Detect which cell encompasses the target text, then output its [x, y] center coordinate. 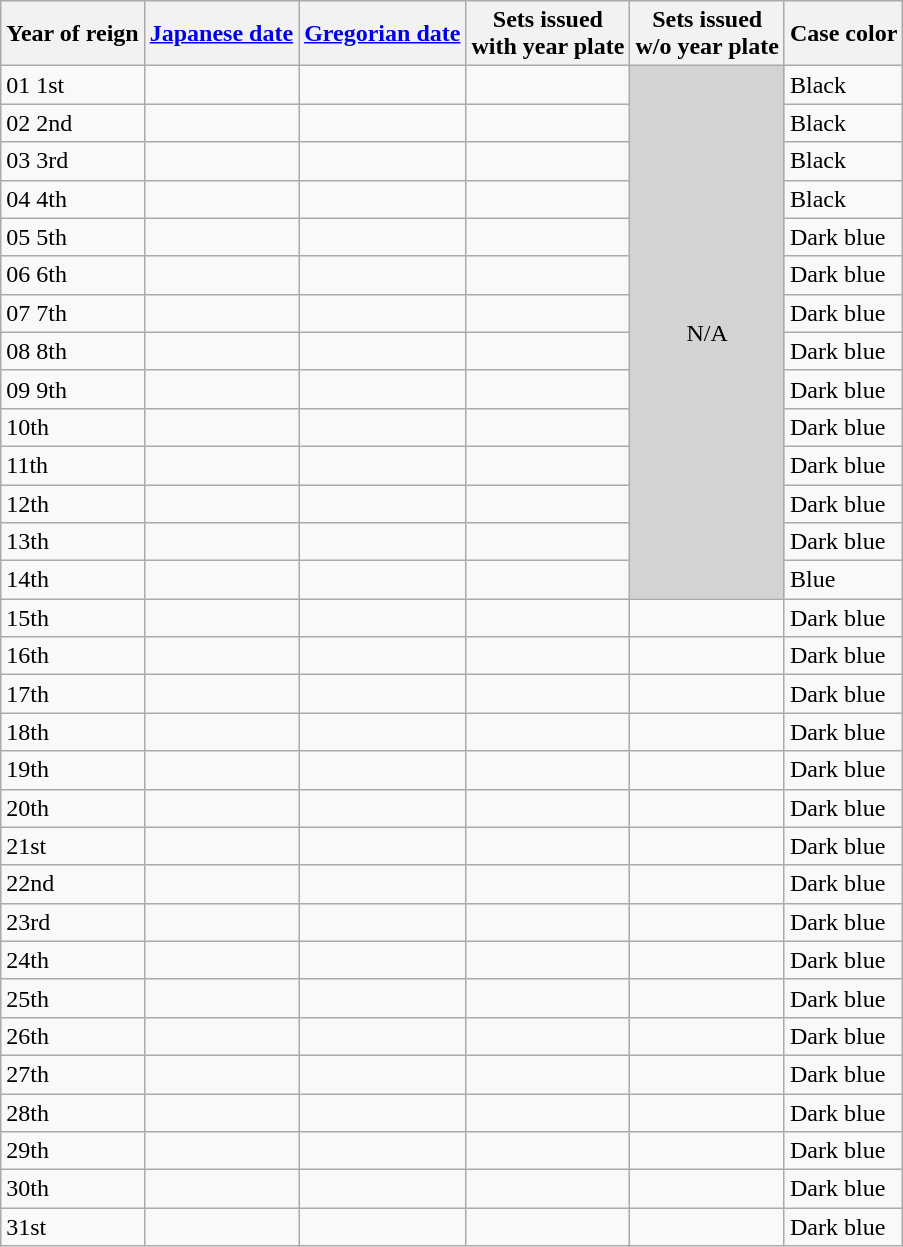
16th [72, 656]
11th [72, 465]
14th [72, 580]
24th [72, 960]
07 7th [72, 313]
02 2nd [72, 123]
Year of reign [72, 34]
10th [72, 427]
25th [72, 998]
23rd [72, 922]
Japanese date [221, 34]
27th [72, 1074]
04 4th [72, 199]
31st [72, 1227]
18th [72, 732]
20th [72, 808]
03 3rd [72, 161]
29th [72, 1151]
09 9th [72, 389]
30th [72, 1189]
N/A [708, 332]
15th [72, 618]
13th [72, 542]
01 1st [72, 85]
17th [72, 694]
Sets issuedwith year plate [548, 34]
Blue [843, 580]
12th [72, 503]
28th [72, 1113]
05 5th [72, 237]
Gregorian date [382, 34]
08 8th [72, 351]
21st [72, 846]
22nd [72, 884]
19th [72, 770]
Case color [843, 34]
06 6th [72, 275]
Sets issuedw/o year plate [708, 34]
26th [72, 1036]
